Return (X, Y) of the center of cell containing provided text 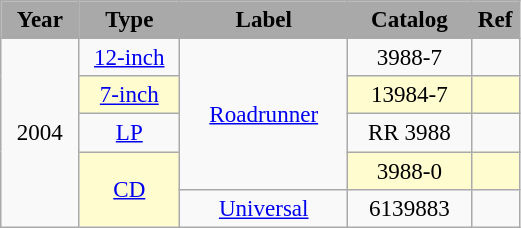
Label (264, 20)
Type (130, 20)
7-inch (130, 95)
2004 (40, 132)
RR 3988 (410, 133)
Year (40, 20)
3988-7 (410, 57)
Ref (495, 20)
6139883 (410, 208)
Universal (264, 208)
LP (130, 133)
3988-0 (410, 171)
CD (130, 190)
Catalog (410, 20)
13984-7 (410, 95)
Roadrunner (264, 114)
12-inch (130, 57)
